Determine the [x, y] coordinate at the center of the cell enclosing the given text.  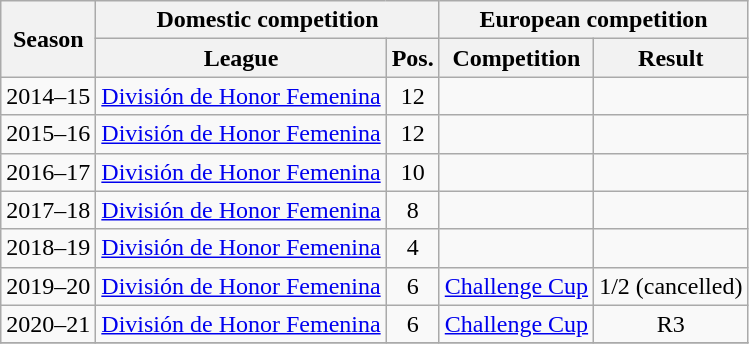
2020–21 [48, 324]
Pos. [412, 58]
Result [671, 58]
Season [48, 39]
2015–16 [48, 134]
2019–20 [48, 286]
2017–18 [48, 210]
1/2 (cancelled) [671, 286]
Competition [516, 58]
R3 [671, 324]
2018–19 [48, 248]
4 [412, 248]
League [241, 58]
10 [412, 172]
European competition [594, 20]
Domestic competition [268, 20]
8 [412, 210]
2016–17 [48, 172]
2014–15 [48, 96]
